Capture the cell that displays the provided text and extract its [X, Y] central coordinate. 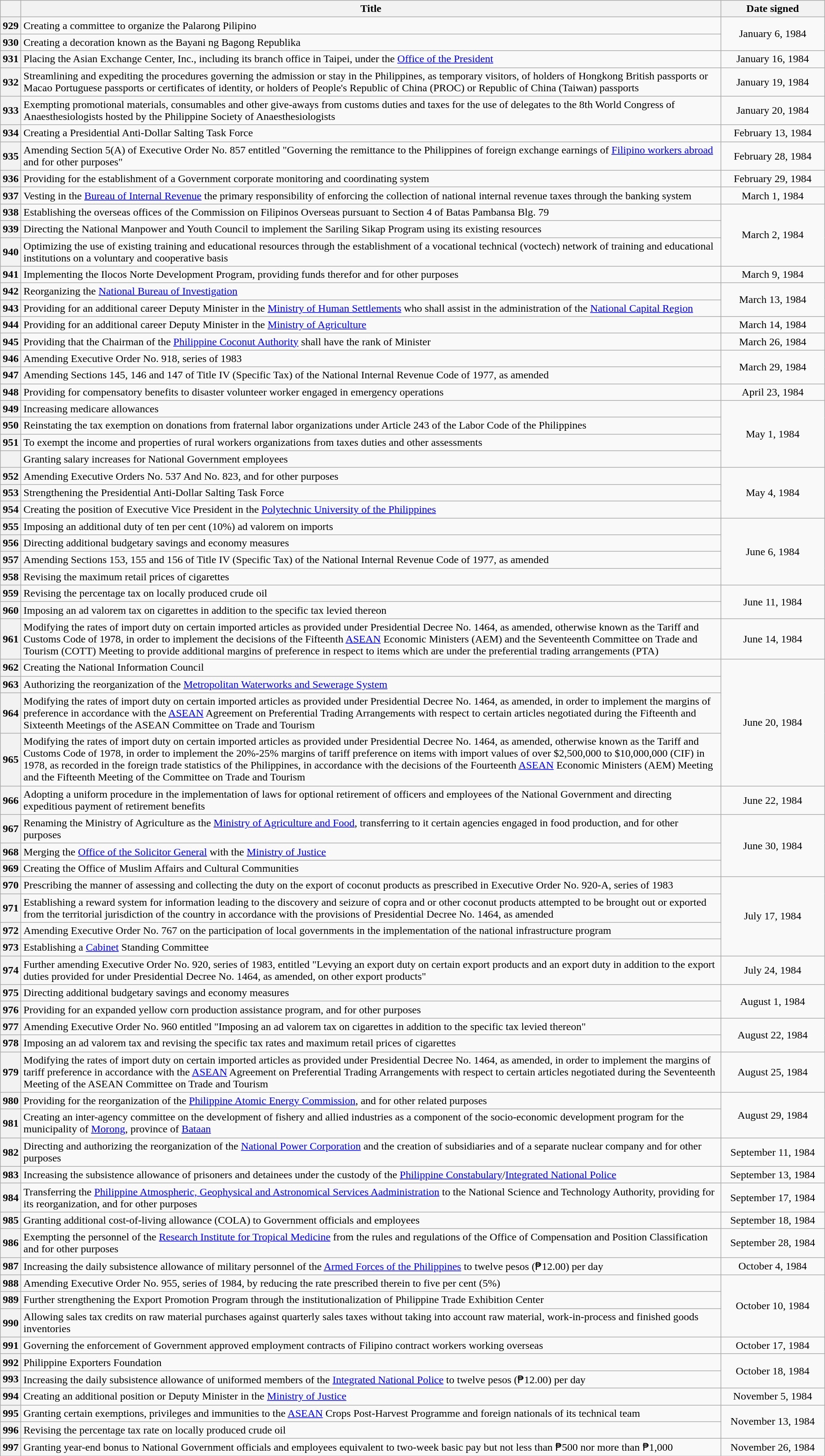
Amending Executive Order No. 955, series of 1984, by reducing the rate prescribed therein to five per cent (5%) [371, 1283]
November 5, 1984 [773, 1396]
988 [11, 1283]
Establishing a Cabinet Standing Committee [371, 948]
August 29, 1984 [773, 1115]
Establishing the overseas offices of the Commission on Filipinos Overseas pursuant to Section 4 of Batas Pambansa Blg. 79 [371, 212]
Increasing the daily subsistence allowance of military personnel of the Armed Forces of the Philippines to twelve pesos (₱12.00) per day [371, 1266]
Granting additional cost-of-living allowance (COLA) to Government officials and employees [371, 1220]
May 4, 1984 [773, 493]
955 [11, 526]
985 [11, 1220]
950 [11, 426]
Implementing the Ilocos Norte Development Program, providing funds therefor and for other purposes [371, 275]
991 [11, 1345]
September 17, 1984 [773, 1198]
947 [11, 375]
962 [11, 668]
951 [11, 442]
995 [11, 1413]
February 28, 1984 [773, 156]
Imposing an additional duty of ten per cent (10%) ad valorem on imports [371, 526]
June 22, 1984 [773, 800]
978 [11, 1043]
Amending Sections 153, 155 and 156 of Title IV (Specific Tax) of the National Internal Revenue Code of 1977, as amended [371, 560]
996 [11, 1430]
Further strengthening the Export Promotion Program through the institutionalization of Philippine Trade Exhibition Center [371, 1300]
942 [11, 291]
Increasing the daily subsistence allowance of uniformed members of the Integrated National Police to twelve pesos (₱12.00) per day [371, 1379]
May 1, 1984 [773, 434]
973 [11, 948]
October 4, 1984 [773, 1266]
Philippine Exporters Foundation [371, 1362]
930 [11, 42]
984 [11, 1198]
Directing the National Manpower and Youth Council to implement the Sariling Sikap Program using its existing resources [371, 229]
January 19, 1984 [773, 82]
961 [11, 639]
June 14, 1984 [773, 639]
994 [11, 1396]
952 [11, 476]
992 [11, 1362]
943 [11, 308]
993 [11, 1379]
956 [11, 543]
Creating an additional position or Deputy Minister in the Ministry of Justice [371, 1396]
941 [11, 275]
969 [11, 868]
940 [11, 251]
March 1, 1984 [773, 195]
September 28, 1984 [773, 1243]
Amending Executive Order No. 960 entitled "Imposing an ad valorem tax on cigarettes in addition to the specific tax levied thereon" [371, 1027]
August 25, 1984 [773, 1072]
Amending Sections 145, 146 and 147 of Title IV (Specific Tax) of the National Internal Revenue Code of 1977, as amended [371, 375]
Merging the Office of the Solicitor General with the Ministry of Justice [371, 851]
989 [11, 1300]
Providing that the Chairman of the Philippine Coconut Authority shall have the rank of Minister [371, 342]
990 [11, 1323]
987 [11, 1266]
Imposing an ad valorem tax and revising the specific tax rates and maximum retail prices of cigarettes [371, 1043]
January 20, 1984 [773, 110]
970 [11, 885]
980 [11, 1101]
939 [11, 229]
963 [11, 684]
968 [11, 851]
Reinstating the tax exemption on donations from fraternal labor organizations under Article 243 of the Labor Code of the Philippines [371, 426]
June 30, 1984 [773, 846]
March 13, 1984 [773, 300]
967 [11, 829]
January 16, 1984 [773, 59]
March 9, 1984 [773, 275]
934 [11, 133]
Granting salary increases for National Government employees [371, 459]
944 [11, 325]
February 13, 1984 [773, 133]
977 [11, 1027]
Increasing the subsistence allowance of prisoners and detainees under the custody of the Philippine Constabulary/Integrated National Police [371, 1175]
March 14, 1984 [773, 325]
954 [11, 509]
Increasing medicare allowances [371, 409]
October 17, 1984 [773, 1345]
Revising the percentage tax on locally produced crude oil [371, 594]
974 [11, 970]
Strengthening the Presidential Anti-Dollar Salting Task Force [371, 493]
June 11, 1984 [773, 602]
953 [11, 493]
979 [11, 1072]
972 [11, 931]
983 [11, 1175]
964 [11, 713]
Granting certain exemptions, privileges and immunities to the ASEAN Crops Post-Harvest Programme and foreign nationals of its technical team [371, 1413]
937 [11, 195]
Creating a decoration known as the Bayani ng Bagong Republika [371, 42]
Providing for compensatory benefits to disaster volunteer worker engaged in emergency operations [371, 392]
July 17, 1984 [773, 916]
948 [11, 392]
945 [11, 342]
April 23, 1984 [773, 392]
August 1, 1984 [773, 1001]
Authorizing the reorganization of the Metropolitan Waterworks and Sewerage System [371, 684]
Amending Executive Orders No. 537 And No. 823, and for other purposes [371, 476]
October 10, 1984 [773, 1306]
Reorganizing the National Bureau of Investigation [371, 291]
Placing the Asian Exchange Center, Inc., including its branch office in Taipei, under the Office of the President [371, 59]
997 [11, 1447]
September 13, 1984 [773, 1175]
981 [11, 1124]
Creating the Office of Muslim Affairs and Cultural Communities [371, 868]
March 29, 1984 [773, 367]
June 6, 1984 [773, 551]
September 18, 1984 [773, 1220]
July 24, 1984 [773, 970]
March 2, 1984 [773, 235]
Amending Executive Order No. 767 on the participation of local governments in the implementation of the national infrastructure program [371, 931]
982 [11, 1152]
Providing for the reorganization of the Philippine Atomic Energy Commission, and for other related purposes [371, 1101]
932 [11, 82]
To exempt the income and properties of rural workers organizations from taxes duties and other assessments [371, 442]
November 26, 1984 [773, 1447]
Governing the enforcement of Government approved employment contracts of Filipino contract workers working overseas [371, 1345]
938 [11, 212]
946 [11, 358]
975 [11, 993]
Title [371, 9]
Creating the position of Executive Vice President in the Polytechnic University of the Philippines [371, 509]
971 [11, 907]
Amending Executive Order No. 918, series of 1983 [371, 358]
September 11, 1984 [773, 1152]
933 [11, 110]
March 26, 1984 [773, 342]
Creating a committee to organize the Palarong Pilipino [371, 26]
Imposing an ad valorem tax on cigarettes in addition to the specific tax levied thereon [371, 610]
931 [11, 59]
Providing for the establishment of a Government corporate monitoring and coordinating system [371, 179]
958 [11, 577]
936 [11, 179]
935 [11, 156]
November 13, 1984 [773, 1422]
929 [11, 26]
Revising the percentage tax rate on locally produced crude oil [371, 1430]
Creating the National Information Council [371, 668]
986 [11, 1243]
June 20, 1984 [773, 722]
976 [11, 1010]
October 18, 1984 [773, 1371]
966 [11, 800]
960 [11, 610]
Providing for an expanded yellow corn production assistance program, and for other purposes [371, 1010]
February 29, 1984 [773, 179]
949 [11, 409]
Providing for an additional career Deputy Minister in the Ministry of Agriculture [371, 325]
August 22, 1984 [773, 1035]
Date signed [773, 9]
Revising the maximum retail prices of cigarettes [371, 577]
January 6, 1984 [773, 34]
Granting year-end bonus to National Government officials and employees equivalent to two-week basic pay but not less than ₱500 nor more than ₱1,000 [371, 1447]
957 [11, 560]
959 [11, 594]
965 [11, 759]
Creating a Presidential Anti-Dollar Salting Task Force [371, 133]
